Locate the cell with the specified text and output its [x, y] center coordinate. 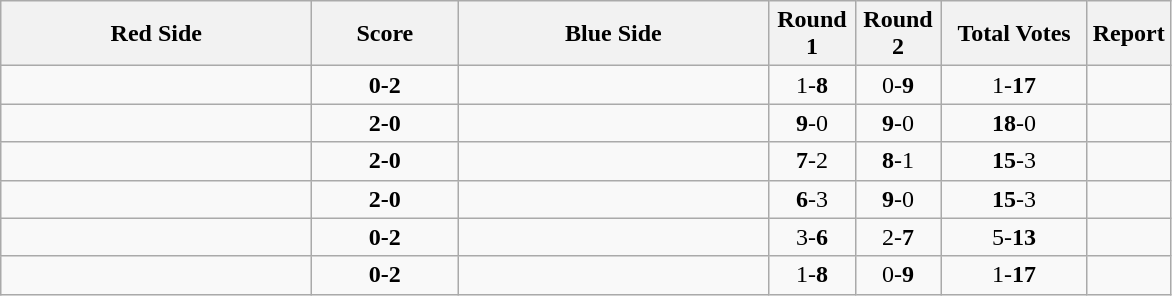
Red Side [156, 34]
8-1 [898, 161]
7-2 [812, 161]
Report [1128, 34]
Round 2 [898, 34]
Total Votes [1014, 34]
Score [385, 34]
5-13 [1014, 237]
3-6 [812, 237]
18-0 [1014, 123]
Round 1 [812, 34]
Blue Side [614, 34]
2-7 [898, 237]
6-3 [812, 199]
